Extract the (x, y) coordinate from the center of the cell holding the provided text.  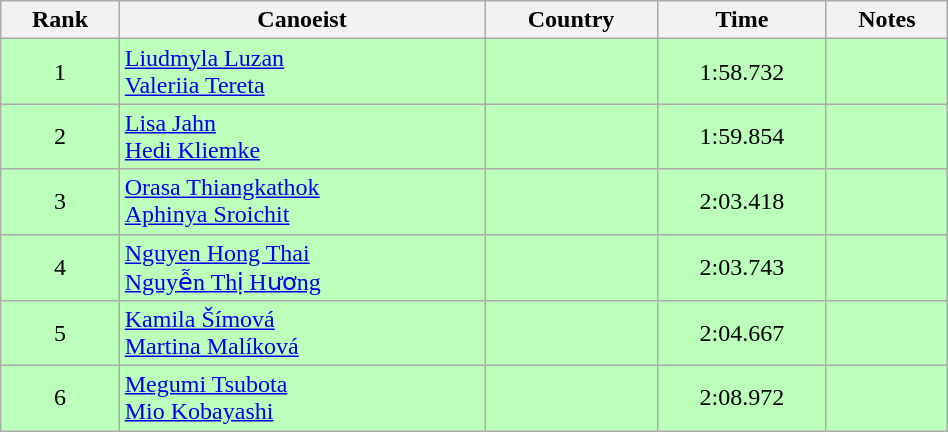
Megumi TsubotaMio Kobayashi (302, 398)
5 (60, 334)
Kamila ŠímováMartina Malíková (302, 334)
Country (572, 20)
2:04.667 (742, 334)
1:58.732 (742, 72)
Time (742, 20)
3 (60, 202)
Lisa JahnHedi Kliemke (302, 136)
2 (60, 136)
Canoeist (302, 20)
Notes (886, 20)
2:03.743 (742, 268)
Liudmyla LuzanValeriia Tereta (302, 72)
Nguyen Hong ThaiNguyễn Thị Hương (302, 268)
1:59.854 (742, 136)
1 (60, 72)
6 (60, 398)
Rank (60, 20)
Orasa ThiangkathokAphinya Sroichit (302, 202)
2:08.972 (742, 398)
4 (60, 268)
2:03.418 (742, 202)
